Provide the (x, y) coordinate of the cell's center where the given text is located.  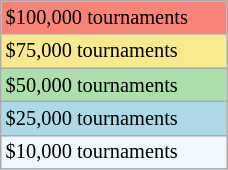
$25,000 tournaments (114, 118)
$10,000 tournaments (114, 152)
$75,000 tournaments (114, 51)
$100,000 tournaments (114, 17)
$50,000 tournaments (114, 85)
